Return the (X, Y) coordinate for the center point of the cell that contains the specified text.  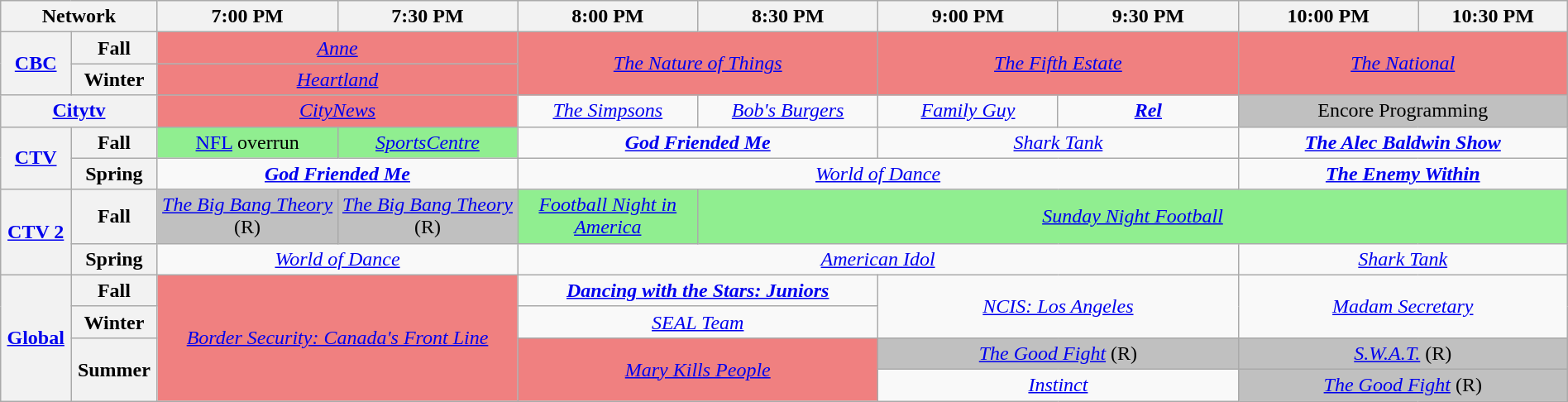
Sunday Night Football (1133, 217)
The Fifth Estate (1059, 64)
Heartland (337, 79)
CTV (36, 158)
Encore Programming (1403, 111)
Summer (114, 369)
NFL overrun (247, 142)
Border Security: Canada's Front Line (337, 337)
NCIS: Los Angeles (1059, 306)
8:00 PM (608, 17)
7:30 PM (428, 17)
CityNews (337, 111)
9:30 PM (1148, 17)
Rel (1148, 111)
SportsCentre (428, 142)
Family Guy (968, 111)
Global (36, 337)
CTV 2 (36, 232)
Network (79, 17)
The Alec Baldwin Show (1403, 142)
The Nature of Things (698, 64)
10:00 PM (1328, 17)
The National (1403, 64)
8:30 PM (788, 17)
The Simpsons (608, 111)
Football Night in America (608, 217)
Anne (337, 48)
Mary Kills People (698, 369)
Instinct (1059, 385)
The Enemy Within (1403, 174)
Dancing with the Stars: Juniors (698, 290)
SEAL Team (698, 322)
9:00 PM (968, 17)
American Idol (878, 259)
10:30 PM (1493, 17)
Madam Secretary (1403, 306)
7:00 PM (247, 17)
CBC (36, 64)
Citytv (79, 111)
Bob's Burgers (788, 111)
S.W.A.T. (R) (1403, 353)
